Provide the [x, y] coordinate of the cell's center where the given text is located.  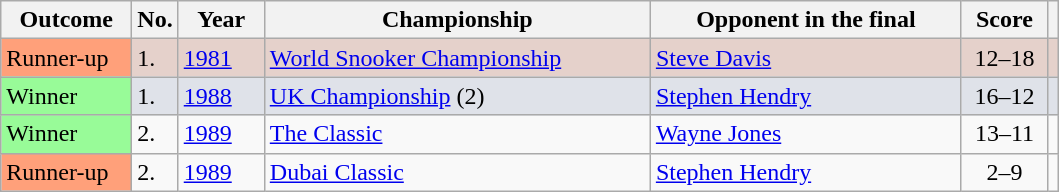
16–12 [1004, 96]
Championship [457, 20]
Score [1004, 20]
1988 [221, 96]
2–9 [1004, 172]
World Snooker Championship [457, 58]
The Classic [457, 134]
Opponent in the final [806, 20]
Steve Davis [806, 58]
12–18 [1004, 58]
UK Championship (2) [457, 96]
Dubai Classic [457, 172]
Outcome [66, 20]
13–11 [1004, 134]
Wayne Jones [806, 134]
1981 [221, 58]
No. [155, 20]
Year [221, 20]
